Determine the [X, Y] coordinate at the center of the cell enclosing the given text.  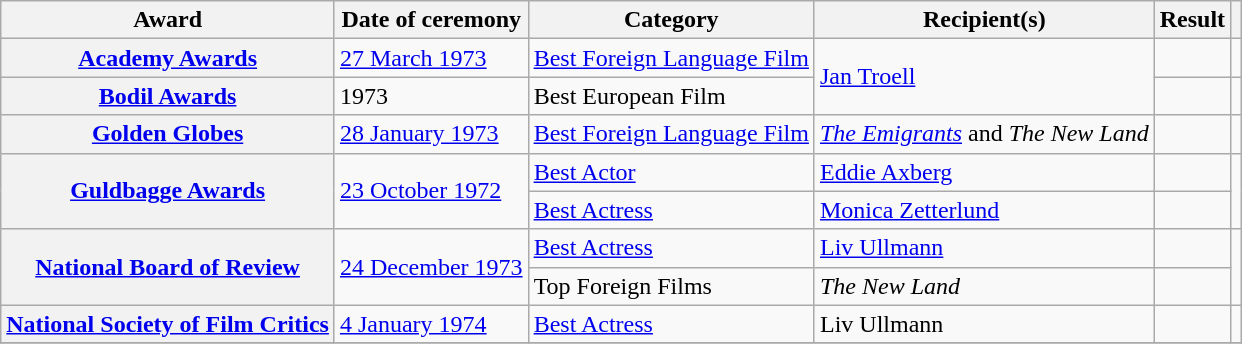
Recipient(s) [984, 20]
27 March 1973 [431, 58]
Bodil Awards [168, 96]
4 January 1974 [431, 324]
Eddie Axberg [984, 172]
24 December 1973 [431, 267]
Top Foreign Films [671, 286]
Category [671, 20]
Guldbagge Awards [168, 191]
The New Land [984, 286]
Golden Globes [168, 134]
Award [168, 20]
National Society of Film Critics [168, 324]
28 January 1973 [431, 134]
23 October 1972 [431, 191]
Date of ceremony [431, 20]
Best Actor [671, 172]
Monica Zetterlund [984, 210]
National Board of Review [168, 267]
Jan Troell [984, 77]
Result [1192, 20]
The Emigrants and The New Land [984, 134]
1973 [431, 96]
Academy Awards [168, 58]
Best European Film [671, 96]
